Search for the cell housing the specified text and yield its [X, Y] center coordinate. 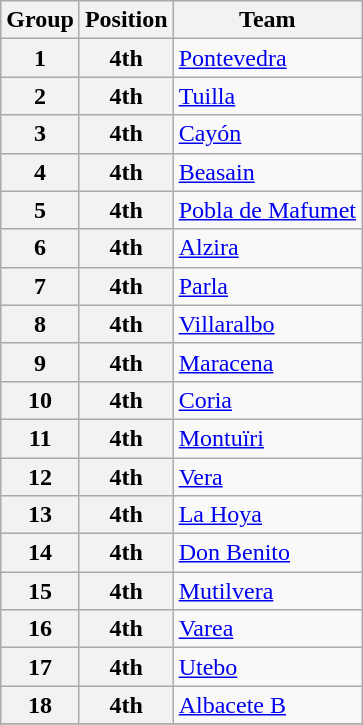
Montuïri [267, 438]
1 [40, 58]
12 [40, 477]
14 [40, 553]
Group [40, 20]
Villaralbo [267, 324]
Beasain [267, 172]
13 [40, 515]
Mutilvera [267, 591]
Tuilla [267, 96]
8 [40, 324]
7 [40, 286]
La Hoya [267, 515]
Albacete B [267, 705]
Utebo [267, 667]
5 [40, 210]
Don Benito [267, 553]
18 [40, 705]
Maracena [267, 362]
9 [40, 362]
Alzira [267, 248]
6 [40, 248]
15 [40, 591]
10 [40, 400]
Pontevedra [267, 58]
3 [40, 134]
Position [126, 20]
Varea [267, 629]
Team [267, 20]
16 [40, 629]
17 [40, 667]
Cayón [267, 134]
Coria [267, 400]
11 [40, 438]
Parla [267, 286]
Vera [267, 477]
4 [40, 172]
Pobla de Mafumet [267, 210]
2 [40, 96]
